Extract the [x, y] coordinate from the center of the cell holding the provided text.  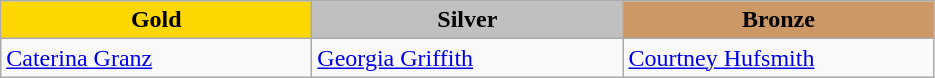
Courtney Hufsmith [778, 58]
Silver [468, 20]
Gold [156, 20]
Caterina Granz [156, 58]
Bronze [778, 20]
Georgia Griffith [468, 58]
